Extract the [X, Y] coordinate from the center of the cell holding the provided text.  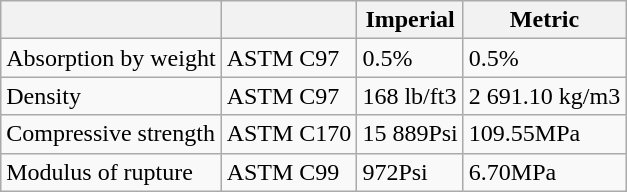
15 889Psi [410, 134]
2 691.10 kg/m3 [544, 96]
Compressive strength [111, 134]
Modulus of rupture [111, 172]
972Psi [410, 172]
ASTM C170 [289, 134]
Absorption by weight [111, 58]
ASTM C99 [289, 172]
168 lb/ft3 [410, 96]
Imperial [410, 20]
Density [111, 96]
6.70MPa [544, 172]
Metric [544, 20]
109.55MPa [544, 134]
